Find where the given text appears and provide that cell's center as (x, y) coordinate. 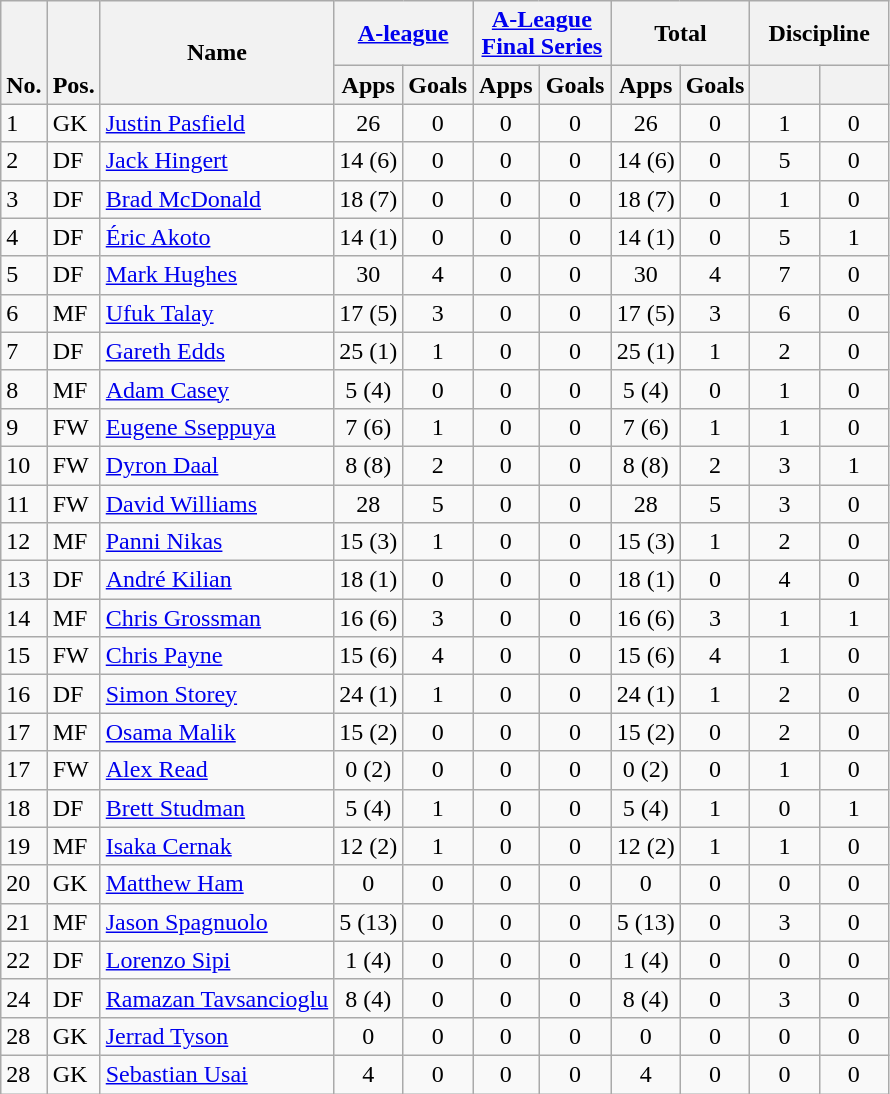
A-League Final Series (542, 34)
Brett Studman (217, 808)
11 (24, 503)
19 (24, 846)
21 (24, 922)
Pos. (74, 52)
15 (24, 656)
Ufuk Talay (217, 313)
9 (24, 427)
Osama Malik (217, 732)
24 (24, 998)
20 (24, 884)
Isaka Cernak (217, 846)
David Williams (217, 503)
14 (24, 618)
No. (24, 52)
Chris Grossman (217, 618)
Sebastian Usai (217, 1074)
Lorenzo Sipi (217, 960)
12 (24, 542)
Éric Akoto (217, 237)
Adam Casey (217, 389)
Jerrad Tyson (217, 1036)
Mark Hughes (217, 275)
André Kilian (217, 580)
Simon Storey (217, 694)
Ramazan Tavsancioglu (217, 998)
Total (680, 34)
Chris Payne (217, 656)
Matthew Ham (217, 884)
Name (217, 52)
8 (24, 389)
Brad McDonald (217, 199)
18 (24, 808)
Panni Nikas (217, 542)
Eugene Sseppuya (217, 427)
22 (24, 960)
Alex Read (217, 770)
Dyron Daal (217, 465)
A-league (404, 34)
Jason Spagnuolo (217, 922)
Jack Hingert (217, 161)
Gareth Edds (217, 351)
Discipline (820, 34)
13 (24, 580)
16 (24, 694)
10 (24, 465)
Justin Pasfield (217, 123)
